Pinpoint the cell where the given text exists, returning its (x, y) midpoint coordinate. 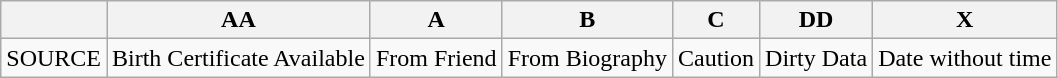
A (436, 20)
Date without time (965, 58)
DD (816, 20)
From Friend (436, 58)
Caution (716, 58)
Birth Certificate Available (238, 58)
SOURCE (54, 58)
AA (238, 20)
X (965, 20)
C (716, 20)
B (587, 20)
From Biography (587, 58)
Dirty Data (816, 58)
